For the text-containing cell, return its midpoint in (X, Y) coordinate format. 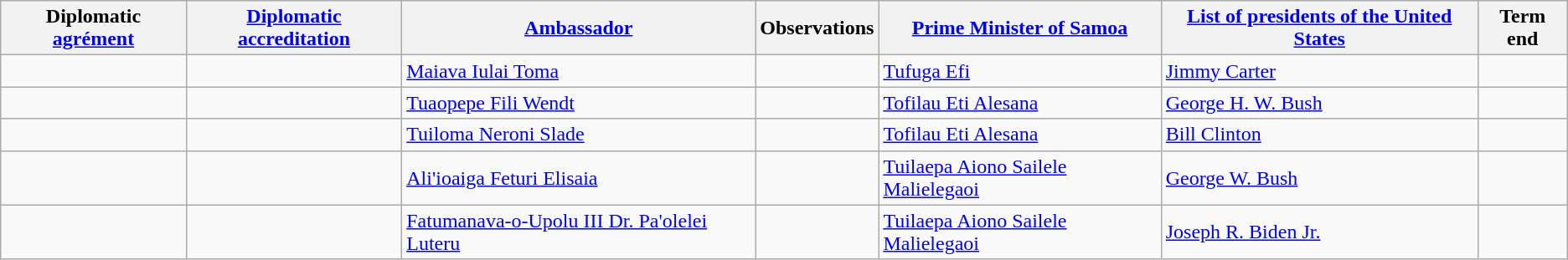
Ali'ioaiga Feturi Elisaia (579, 177)
Term end (1523, 28)
Diplomatic agrément (94, 28)
Tuiloma Neroni Slade (579, 135)
Tuaopepe Fili Wendt (579, 103)
Observations (818, 28)
Joseph R. Biden Jr. (1319, 232)
Tufuga Efi (1020, 71)
George W. Bush (1319, 177)
Diplomatic accreditation (293, 28)
Maiava Iulai Toma (579, 71)
Prime Minister of Samoa (1020, 28)
Fatumanava-o-Upolu III Dr. Pa'olelei Luteru (579, 232)
Bill Clinton (1319, 135)
George H. W. Bush (1319, 103)
Jimmy Carter (1319, 71)
List of presidents of the United States (1319, 28)
Ambassador (579, 28)
